Extract the [x, y] coordinate from the center of the cell holding the provided text.  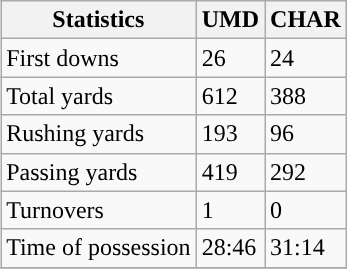
UMD [230, 20]
0 [306, 210]
419 [230, 172]
Turnovers [99, 210]
Time of possession [99, 248]
388 [306, 96]
Rushing yards [99, 134]
24 [306, 58]
Statistics [99, 20]
31:14 [306, 248]
Total yards [99, 96]
CHAR [306, 20]
First downs [99, 58]
292 [306, 172]
612 [230, 96]
26 [230, 58]
1 [230, 210]
28:46 [230, 248]
193 [230, 134]
96 [306, 134]
Passing yards [99, 172]
